Return the (x, y) coordinate for the center point of the cell that contains the specified text.  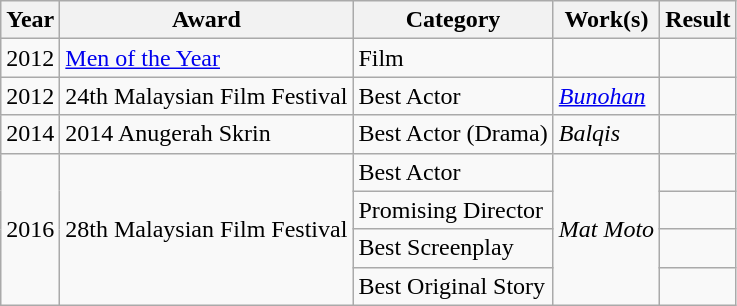
Balqis (606, 134)
28th Malaysian Film Festival (206, 229)
Mat Moto (606, 229)
Work(s) (606, 20)
Promising Director (453, 210)
Best Actor (Drama) (453, 134)
Film (453, 58)
2014 Anugerah Skrin (206, 134)
2016 (30, 229)
Result (698, 20)
Men of the Year (206, 58)
2014 (30, 134)
Year (30, 20)
Best Screenplay (453, 248)
Best Original Story (453, 286)
Bunohan (606, 96)
Category (453, 20)
Award (206, 20)
24th Malaysian Film Festival (206, 96)
